Extract the [X, Y] coordinate from the center of the cell holding the provided text.  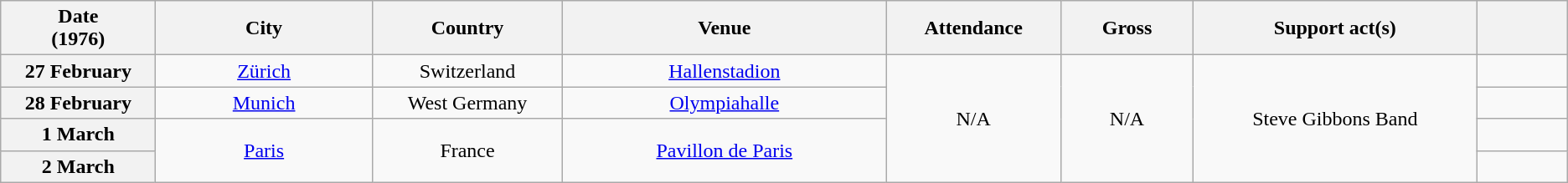
Gross [1127, 28]
Steve Gibbons Band [1335, 119]
Support act(s) [1335, 28]
France [467, 150]
Switzerland [467, 71]
Date(1976) [79, 28]
28 February [79, 103]
Zürich [265, 71]
2 March [79, 166]
Country [467, 28]
Paris [265, 150]
City [265, 28]
Hallenstadion [725, 71]
Pavillon de Paris [725, 150]
West Germany [467, 103]
1 March [79, 135]
27 February [79, 71]
Munich [265, 103]
Olympiahalle [725, 103]
Venue [725, 28]
Attendance [973, 28]
